Return the (X, Y) coordinate for the center point of the cell that contains the specified text.  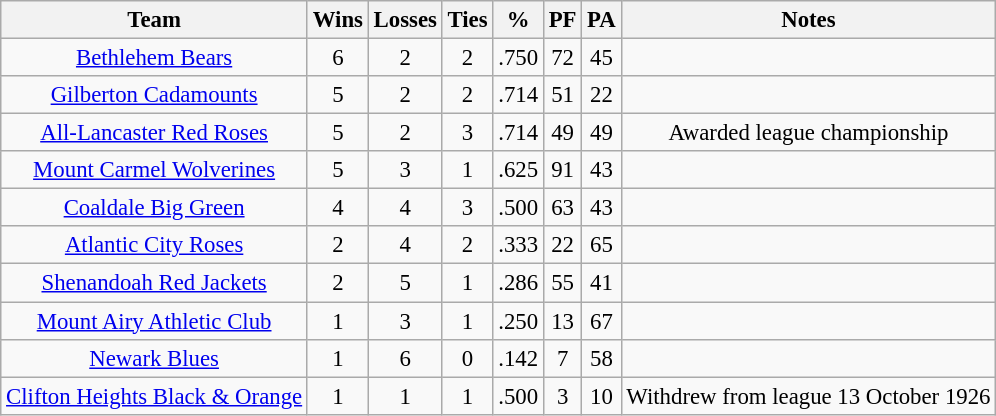
91 (562, 170)
Bethlehem Bears (154, 58)
% (518, 20)
72 (562, 58)
Mount Carmel Wolverines (154, 170)
67 (602, 321)
Coaldale Big Green (154, 208)
10 (602, 396)
.250 (518, 321)
Gilberton Cadamounts (154, 95)
Wins (338, 20)
0 (468, 358)
PA (602, 20)
7 (562, 358)
Team (154, 20)
.286 (518, 283)
Clifton Heights Black & Orange (154, 396)
.625 (518, 170)
51 (562, 95)
45 (602, 58)
Ties (468, 20)
65 (602, 245)
41 (602, 283)
Newark Blues (154, 358)
55 (562, 283)
Withdrew from league 13 October 1926 (808, 396)
.142 (518, 358)
PF (562, 20)
58 (602, 358)
All-Lancaster Red Roses (154, 133)
13 (562, 321)
Losses (405, 20)
.333 (518, 245)
Atlantic City Roses (154, 245)
Awarded league championship (808, 133)
63 (562, 208)
.750 (518, 58)
Mount Airy Athletic Club (154, 321)
Notes (808, 20)
Shenandoah Red Jackets (154, 283)
